For the text-containing cell, return its midpoint in (X, Y) coordinate format. 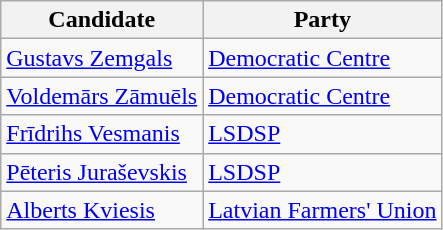
Voldemārs Zāmuēls (102, 96)
Candidate (102, 20)
Alberts Kviesis (102, 210)
Party (322, 20)
Pēteris Juraševskis (102, 172)
Frīdrihs Vesmanis (102, 134)
Latvian Farmers' Union (322, 210)
Gustavs Zemgals (102, 58)
